Find where the given text appears and provide that cell's center as [x, y] coordinate. 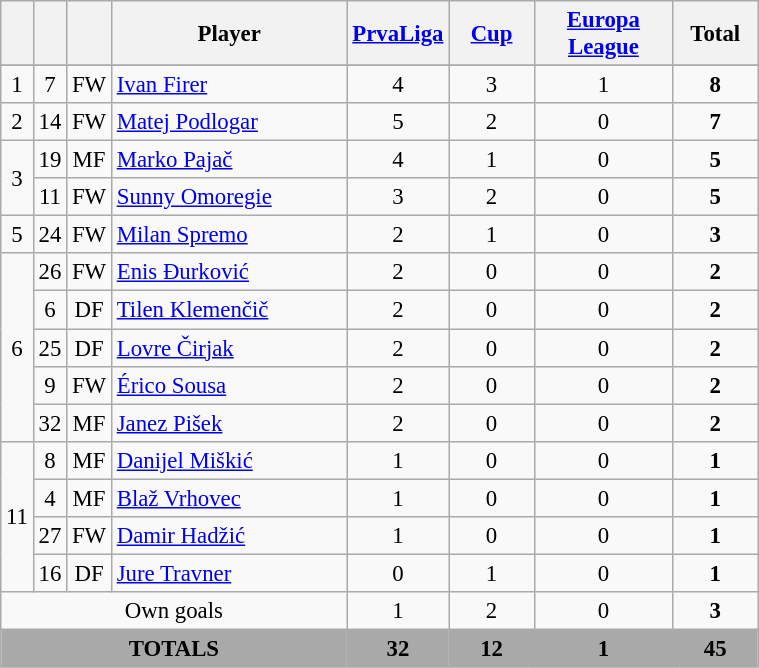
Jure Travner [229, 573]
TOTALS [174, 648]
Janez Pišek [229, 423]
16 [50, 573]
Ivan Firer [229, 85]
Érico Sousa [229, 385]
Blaž Vrhovec [229, 498]
Sunny Omoregie [229, 197]
12 [492, 648]
Matej Podlogar [229, 122]
Milan Spremo [229, 235]
Tilen Klemenčič [229, 310]
Marko Pajač [229, 160]
19 [50, 160]
27 [50, 536]
24 [50, 235]
Cup [492, 34]
Lovre Čirjak [229, 348]
9 [50, 385]
Danijel Miškić [229, 460]
Own goals [174, 611]
Europa League [603, 34]
Damir Hadžić [229, 536]
Player [229, 34]
25 [50, 348]
PrvaLiga [398, 34]
26 [50, 273]
Total [715, 34]
Enis Đurković [229, 273]
14 [50, 122]
45 [715, 648]
